Provide the (x, y) coordinate of the cell's center where the given text is located.  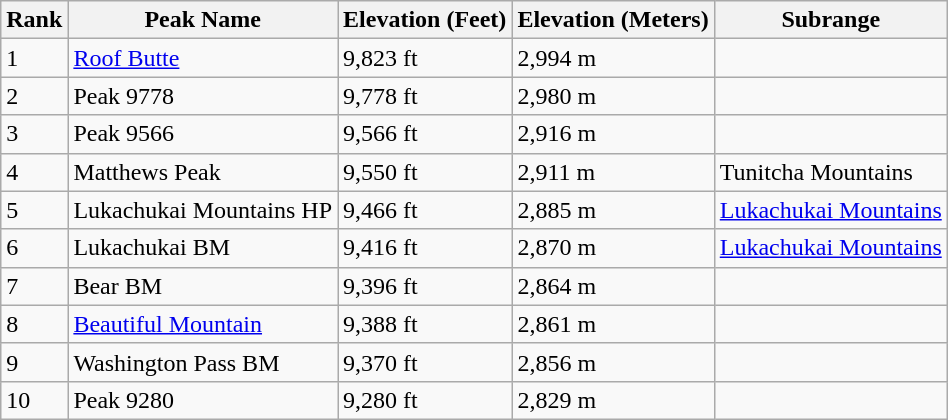
Washington Pass BM (203, 362)
9,466 ft (425, 210)
9,396 ft (425, 286)
3 (34, 134)
Peak 9566 (203, 134)
Rank (34, 20)
5 (34, 210)
Peak Name (203, 20)
Lukachukai Mountains HP (203, 210)
Roof Butte (203, 58)
Subrange (830, 20)
2,861 m (613, 324)
9,566 ft (425, 134)
2 (34, 96)
Matthews Peak (203, 172)
7 (34, 286)
2,870 m (613, 248)
Elevation (Feet) (425, 20)
9,370 ft (425, 362)
6 (34, 248)
Bear BM (203, 286)
9,778 ft (425, 96)
8 (34, 324)
9 (34, 362)
2,885 m (613, 210)
2,864 m (613, 286)
9,280 ft (425, 400)
2,856 m (613, 362)
9,823 ft (425, 58)
4 (34, 172)
Tunitcha Mountains (830, 172)
2,980 m (613, 96)
9,388 ft (425, 324)
Elevation (Meters) (613, 20)
2,916 m (613, 134)
Beautiful Mountain (203, 324)
Peak 9778 (203, 96)
10 (34, 400)
2,994 m (613, 58)
1 (34, 58)
9,416 ft (425, 248)
Lukachukai BM (203, 248)
Peak 9280 (203, 400)
2,911 m (613, 172)
9,550 ft (425, 172)
2,829 m (613, 400)
